Determine the (x, y) coordinate at the center of the cell enclosing the given text.  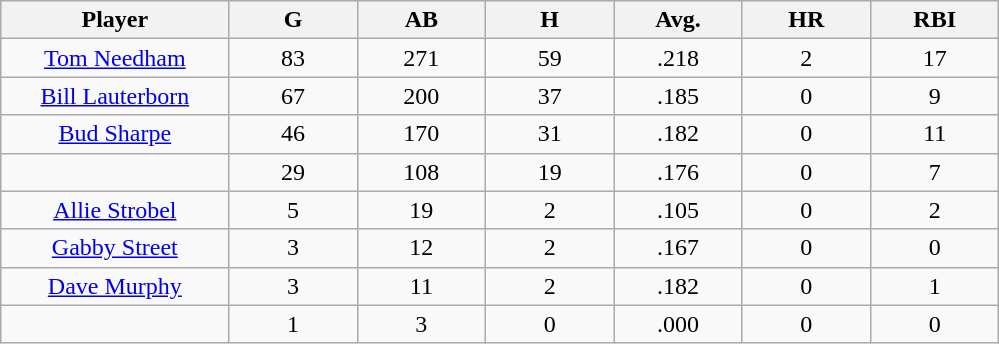
9 (934, 96)
.218 (678, 58)
46 (293, 134)
HR (806, 20)
Dave Murphy (115, 286)
.185 (678, 96)
.176 (678, 172)
59 (550, 58)
83 (293, 58)
G (293, 20)
Avg. (678, 20)
37 (550, 96)
Bill Lauterborn (115, 96)
Bud Sharpe (115, 134)
271 (421, 58)
.105 (678, 210)
29 (293, 172)
.000 (678, 324)
Tom Needham (115, 58)
AB (421, 20)
108 (421, 172)
RBI (934, 20)
7 (934, 172)
.167 (678, 248)
Allie Strobel (115, 210)
Player (115, 20)
200 (421, 96)
Gabby Street (115, 248)
170 (421, 134)
17 (934, 58)
5 (293, 210)
67 (293, 96)
31 (550, 134)
12 (421, 248)
H (550, 20)
